Locate the cell with the specified text and output its (x, y) center coordinate. 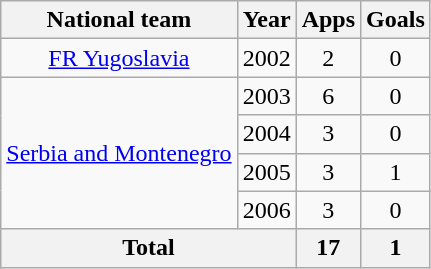
National team (119, 20)
2005 (266, 172)
2006 (266, 210)
FR Yugoslavia (119, 58)
17 (328, 248)
Year (266, 20)
Apps (328, 20)
Serbia and Montenegro (119, 153)
Goals (396, 20)
2002 (266, 58)
2003 (266, 96)
2 (328, 58)
6 (328, 96)
Total (148, 248)
2004 (266, 134)
